Locate the cell with the specified text and output its (X, Y) center coordinate. 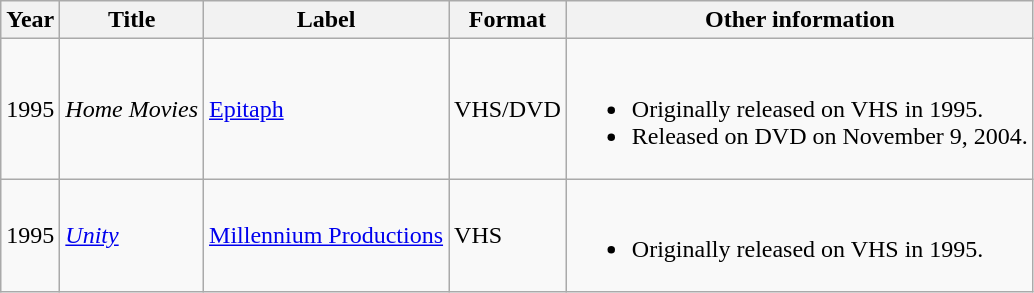
Originally released on VHS in 1995. (800, 236)
Year (30, 20)
Label (326, 20)
Unity (132, 236)
Title (132, 20)
Format (508, 20)
VHS/DVD (508, 109)
Other information (800, 20)
Epitaph (326, 109)
VHS (508, 236)
Home Movies (132, 109)
Millennium Productions (326, 236)
Originally released on VHS in 1995.Released on DVD on November 9, 2004. (800, 109)
